Determine the [X, Y] coordinate at the center of the cell enclosing the given text.  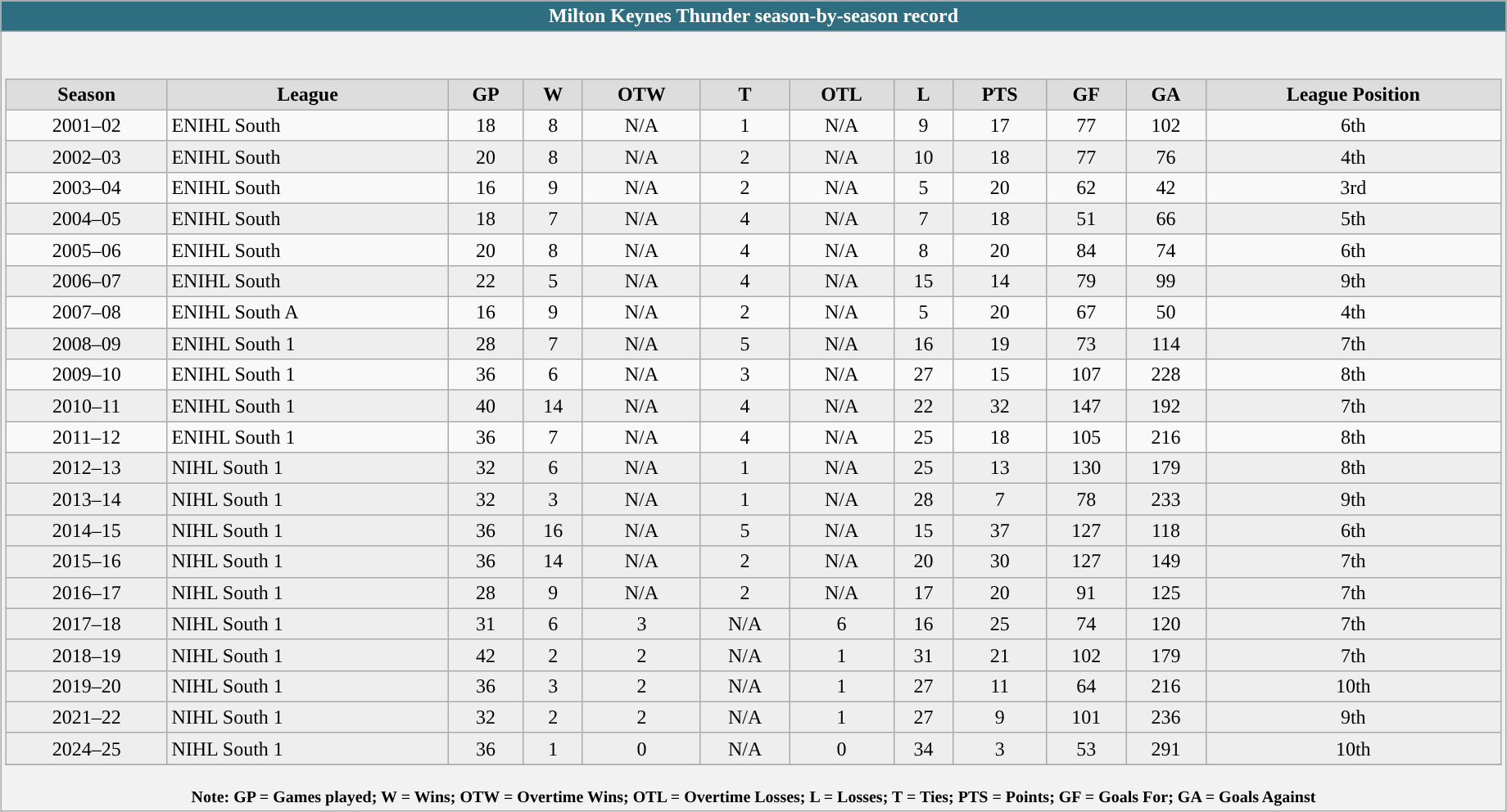
ENIHL South A [308, 313]
101 [1086, 717]
50 [1166, 313]
21 [1000, 655]
League Position [1353, 94]
34 [923, 748]
118 [1166, 530]
2001–02 [86, 125]
130 [1086, 468]
2016–17 [86, 593]
62 [1086, 187]
PTS [1000, 94]
2010–11 [86, 406]
64 [1086, 686]
114 [1166, 344]
3rd [1353, 187]
30 [1000, 562]
11 [1000, 686]
League [308, 94]
107 [1086, 375]
L [923, 94]
228 [1166, 375]
84 [1086, 250]
2008–09 [86, 344]
2003–04 [86, 187]
40 [486, 406]
73 [1086, 344]
2002–03 [86, 156]
51 [1086, 219]
2007–08 [86, 313]
2006–07 [86, 281]
2011–12 [86, 437]
120 [1166, 624]
Milton Keynes Thunder season-by-season record [753, 16]
66 [1166, 219]
OTW [641, 94]
2009–10 [86, 375]
291 [1166, 748]
233 [1166, 499]
W [553, 94]
76 [1166, 156]
37 [1000, 530]
125 [1166, 593]
105 [1086, 437]
2021–22 [86, 717]
2012–13 [86, 468]
GF [1086, 94]
Season [86, 94]
OTL [842, 94]
67 [1086, 313]
GP [486, 94]
99 [1166, 281]
5th [1353, 219]
78 [1086, 499]
2024–25 [86, 748]
53 [1086, 748]
147 [1086, 406]
2013–14 [86, 499]
GA [1166, 94]
149 [1166, 562]
79 [1086, 281]
T [744, 94]
2018–19 [86, 655]
10 [923, 156]
2014–15 [86, 530]
2005–06 [86, 250]
236 [1166, 717]
2004–05 [86, 219]
192 [1166, 406]
2019–20 [86, 686]
13 [1000, 468]
2017–18 [86, 624]
91 [1086, 593]
19 [1000, 344]
2015–16 [86, 562]
